Output the (x, y) coordinate of the center of the cell containing the given text.  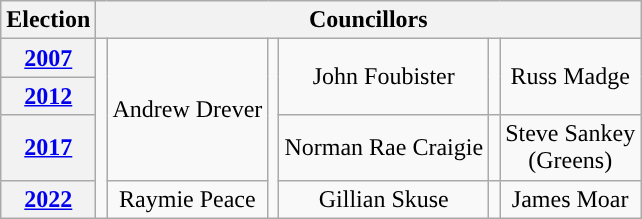
Election (48, 20)
2007 (48, 58)
2017 (48, 148)
Russ Madge (570, 77)
Councillors (368, 20)
Andrew Drever (188, 110)
John Foubister (384, 77)
James Moar (570, 199)
Norman Rae Craigie (384, 148)
2022 (48, 199)
Gillian Skuse (384, 199)
2012 (48, 96)
Raymie Peace (188, 199)
Steve Sankey(Greens) (570, 148)
